Extract the [x, y] coordinate from the center of the cell holding the provided text.  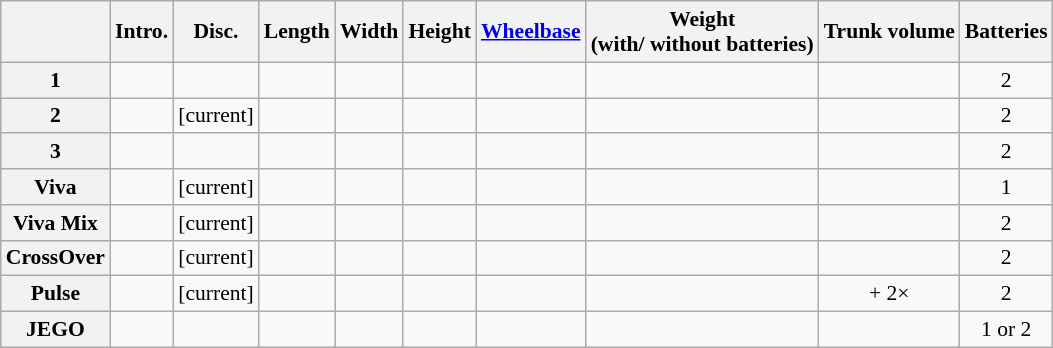
Trunk volume [890, 32]
Wheelbase [531, 32]
Viva [56, 187]
Height [439, 32]
CrossOver [56, 258]
+ 2× [890, 294]
3 [56, 152]
Width [370, 32]
Disc. [216, 32]
Pulse [56, 294]
Intro. [142, 32]
JEGO [56, 330]
Viva Mix [56, 223]
1 or 2 [1006, 330]
Weight(with/ without batteries) [702, 32]
Batteries [1006, 32]
Length [297, 32]
